Find where the given text appears and provide that cell's center as [X, Y] coordinate. 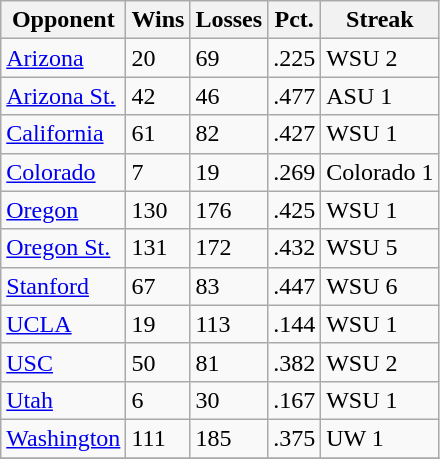
Colorado 1 [380, 172]
7 [158, 172]
Pct. [294, 20]
130 [158, 210]
Washington [64, 438]
UCLA [64, 324]
.447 [294, 286]
113 [229, 324]
61 [158, 134]
111 [158, 438]
Oregon [64, 210]
Utah [64, 400]
42 [158, 96]
Arizona [64, 58]
UW 1 [380, 438]
.425 [294, 210]
.167 [294, 400]
.432 [294, 248]
30 [229, 400]
Opponent [64, 20]
176 [229, 210]
172 [229, 248]
Arizona St. [64, 96]
82 [229, 134]
.427 [294, 134]
Stanford [64, 286]
.269 [294, 172]
.375 [294, 438]
.382 [294, 362]
Losses [229, 20]
USC [64, 362]
.144 [294, 324]
Colorado [64, 172]
20 [158, 58]
.477 [294, 96]
Streak [380, 20]
.225 [294, 58]
46 [229, 96]
California [64, 134]
Wins [158, 20]
50 [158, 362]
WSU 6 [380, 286]
Oregon St. [64, 248]
83 [229, 286]
67 [158, 286]
WSU 5 [380, 248]
6 [158, 400]
185 [229, 438]
69 [229, 58]
ASU 1 [380, 96]
131 [158, 248]
81 [229, 362]
